Search for the cell housing the specified text and yield its (X, Y) center coordinate. 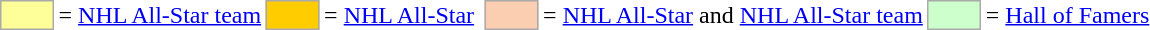
= NHL All-Star and NHL All-Star team (734, 15)
= NHL All-Star team (160, 15)
= NHL All-Star (400, 15)
